Scan for the cell matching the given text and deliver its [x, y] coordinate at center. 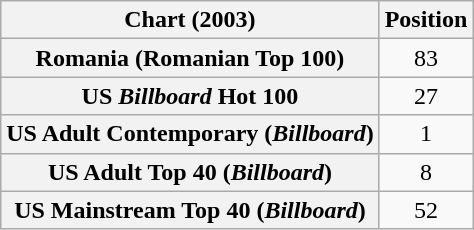
Romania (Romanian Top 100) [190, 58]
Chart (2003) [190, 20]
8 [426, 172]
83 [426, 58]
1 [426, 134]
27 [426, 96]
US Adult Top 40 (Billboard) [190, 172]
US Mainstream Top 40 (Billboard) [190, 210]
52 [426, 210]
US Billboard Hot 100 [190, 96]
US Adult Contemporary (Billboard) [190, 134]
Position [426, 20]
